Extract the (x, y) coordinate from the center of the cell holding the provided text.  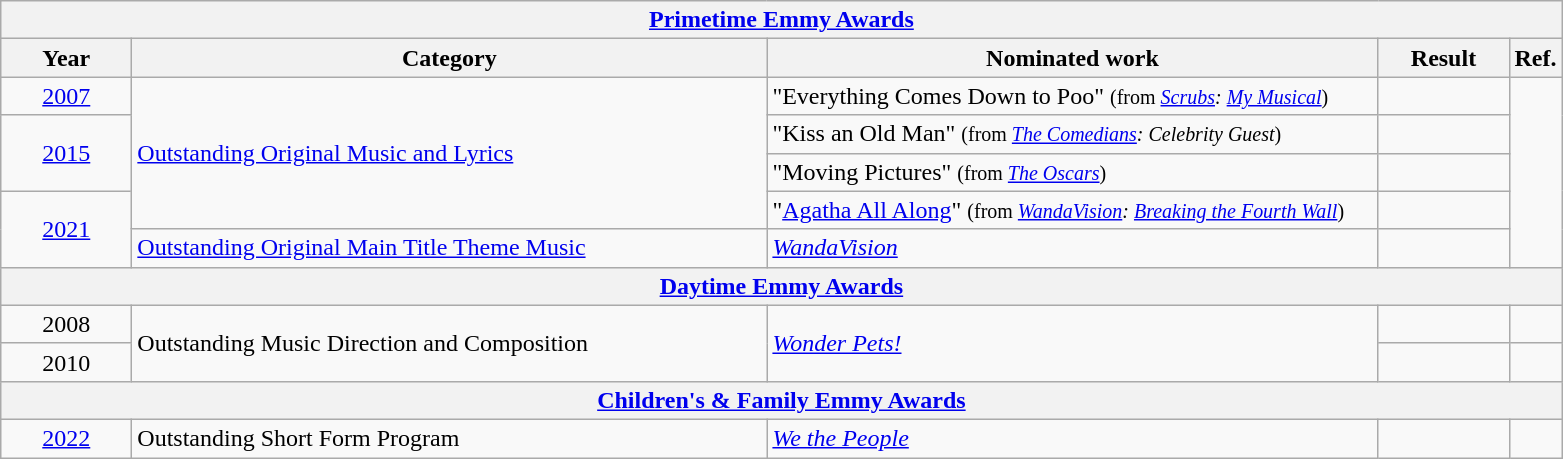
We the People (1072, 438)
Outstanding Original Music and Lyrics (450, 153)
"Agatha All Along" (from WandaVision: Breaking the Fourth Wall) (1072, 210)
"Moving Pictures" (from The Oscars) (1072, 172)
Result (1444, 58)
Outstanding Original Main Title Theme Music (450, 248)
Nominated work (1072, 58)
2021 (66, 229)
Wonder Pets! (1072, 343)
Ref. (1536, 58)
"Everything Comes Down to Poo" (from Scrubs: My Musical) (1072, 96)
Children's & Family Emmy Awards (782, 400)
"Kiss an Old Man" (from The Comedians: Celebrity Guest) (1072, 134)
Category (450, 58)
Daytime Emmy Awards (782, 286)
2015 (66, 153)
Year (66, 58)
2008 (66, 324)
2022 (66, 438)
Outstanding Music Direction and Composition (450, 343)
2010 (66, 362)
Outstanding Short Form Program (450, 438)
2007 (66, 96)
Primetime Emmy Awards (782, 20)
WandaVision (1072, 248)
